Capture the cell that displays the provided text and extract its [X, Y] central coordinate. 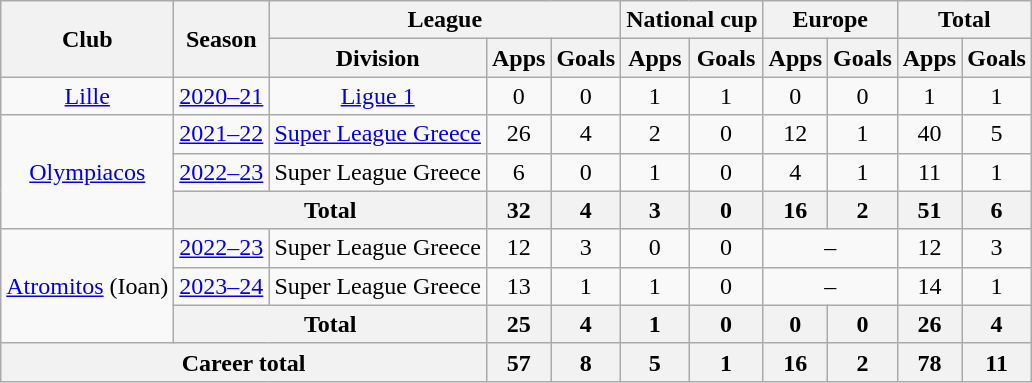
Lille [88, 96]
Season [222, 39]
8 [586, 362]
25 [518, 324]
National cup [692, 20]
Career total [244, 362]
Club [88, 39]
13 [518, 286]
40 [929, 134]
14 [929, 286]
Ligue 1 [378, 96]
Olympiacos [88, 172]
2020–21 [222, 96]
Europe [830, 20]
78 [929, 362]
Division [378, 58]
2021–22 [222, 134]
2023–24 [222, 286]
51 [929, 210]
57 [518, 362]
League [445, 20]
Atromitos (Ioan) [88, 286]
32 [518, 210]
